Return [X, Y] of the center of cell containing provided text 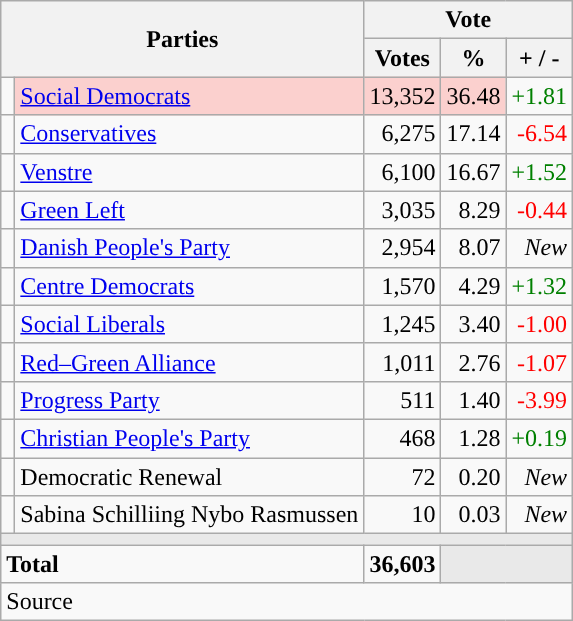
-0.44 [540, 210]
72 [402, 477]
+0.19 [540, 438]
1.40 [474, 400]
-3.99 [540, 400]
Vote [468, 20]
+1.81 [540, 96]
Conservatives [190, 134]
-1.00 [540, 324]
Danish People's Party [190, 248]
6,275 [402, 134]
3,035 [402, 210]
Total [182, 564]
1,245 [402, 324]
8.29 [474, 210]
13,352 [402, 96]
% [474, 58]
Christian People's Party [190, 438]
2,954 [402, 248]
1.28 [474, 438]
36.48 [474, 96]
Centre Democrats [190, 286]
Parties [182, 39]
4.29 [474, 286]
-6.54 [540, 134]
3.40 [474, 324]
Social Democrats [190, 96]
16.67 [474, 172]
1,570 [402, 286]
+1.52 [540, 172]
1,011 [402, 362]
Source [287, 602]
Progress Party [190, 400]
0.03 [474, 515]
511 [402, 400]
36,603 [402, 564]
468 [402, 438]
6,100 [402, 172]
+1.32 [540, 286]
Venstre [190, 172]
10 [402, 515]
-1.07 [540, 362]
Green Left [190, 210]
Democratic Renewal [190, 477]
+ / - [540, 58]
Social Liberals [190, 324]
8.07 [474, 248]
2.76 [474, 362]
Sabina Schilliing Nybo Rasmussen [190, 515]
Red–Green Alliance [190, 362]
0.20 [474, 477]
17.14 [474, 134]
Votes [402, 58]
